Identify which cell holds the provided text, then report its (x, y) central coordinate. 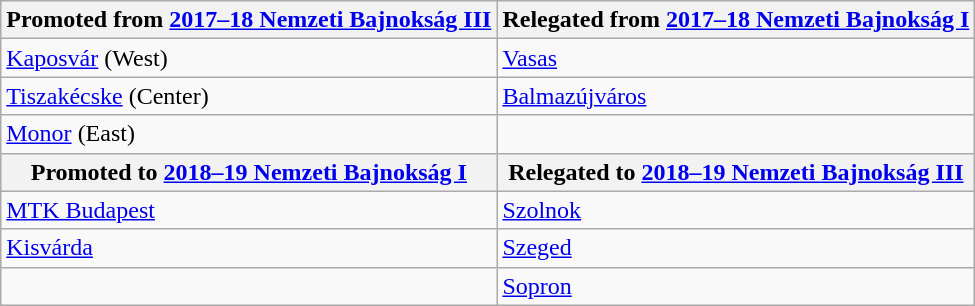
Relegated to 2018–19 Nemzeti Bajnokság III (736, 172)
Sopron (736, 286)
Vasas (736, 58)
Kaposvár (West) (249, 58)
Promoted from 2017–18 Nemzeti Bajnokság III (249, 20)
Balmazújváros (736, 96)
Monor (East) (249, 134)
MTK Budapest (249, 210)
Promoted to 2018–19 Nemzeti Bajnokság I (249, 172)
Relegated from 2017–18 Nemzeti Bajnokság I (736, 20)
Kisvárda (249, 248)
Szolnok (736, 210)
Tiszakécske (Center) (249, 96)
Szeged (736, 248)
